Find where the given text appears and provide that cell's center as [X, Y] coordinate. 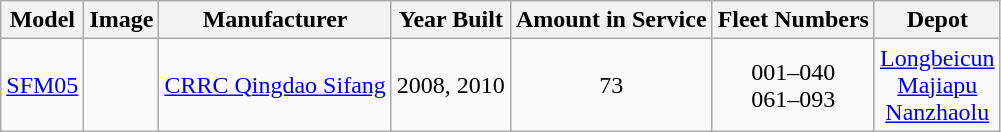
SFM05 [42, 85]
Manufacturer [275, 20]
Model [42, 20]
Amount in Service [611, 20]
Fleet Numbers [793, 20]
73 [611, 85]
CRRC Qingdao Sifang [275, 85]
2008, 2010 [450, 85]
Depot [937, 20]
Year Built [450, 20]
001–040061–093 [793, 85]
Image [122, 20]
LongbeicunMajiapuNanzhaolu [937, 85]
